Output the (x, y) coordinate of the center of the cell containing the given text.  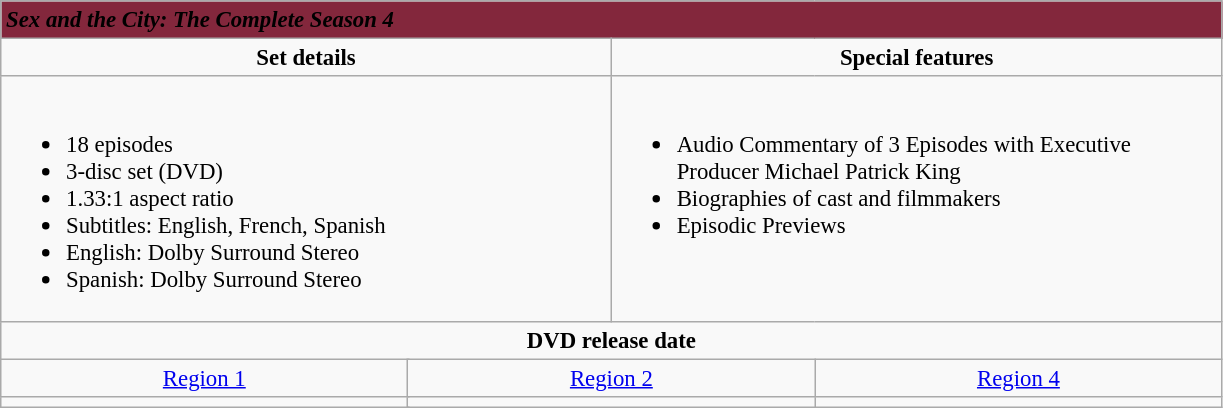
DVD release date (612, 340)
Sex and the City: The Complete Season 4 (612, 20)
Region 4 (1018, 378)
Audio Commentary of 3 Episodes with Executive Producer Michael Patrick KingBiographies of cast and filmmakersEpisodic Previews (916, 198)
Region 2 (612, 378)
Region 1 (204, 378)
18 episodes3-disc set (DVD)1.33:1 aspect ratioSubtitles: English, French, SpanishEnglish: Dolby Surround StereoSpanish: Dolby Surround Stereo (306, 198)
Special features (916, 58)
Set details (306, 58)
